Capture the cell that displays the provided text and extract its (x, y) central coordinate. 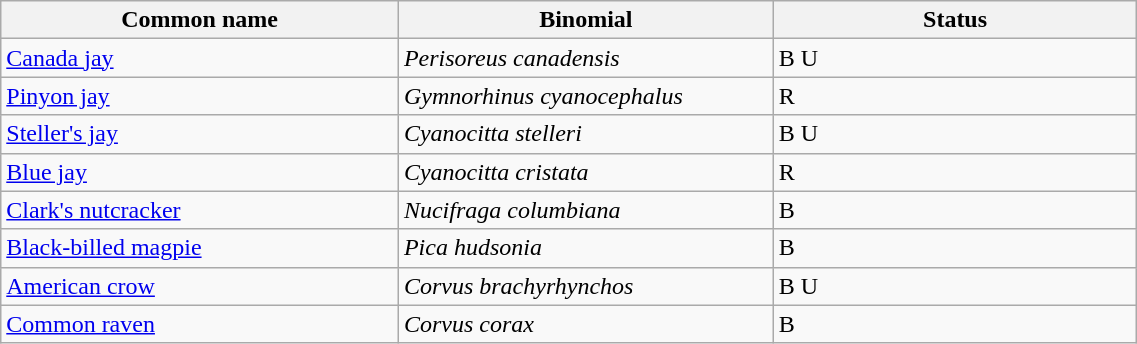
Gymnorhinus cyanocephalus (586, 96)
Common raven (200, 324)
Pinyon jay (200, 96)
Cyanocitta stelleri (586, 134)
Canada jay (200, 58)
Binomial (586, 20)
Corvus corax (586, 324)
American crow (200, 286)
Status (955, 20)
Cyanocitta cristata (586, 172)
Clark's nutcracker (200, 210)
Pica hudsonia (586, 248)
Corvus brachyrhynchos (586, 286)
Common name (200, 20)
Steller's jay (200, 134)
Blue jay (200, 172)
Nucifraga columbiana (586, 210)
Black-billed magpie (200, 248)
Perisoreus canadensis (586, 58)
